Pinpoint the cell where the given text exists, returning its [x, y] midpoint coordinate. 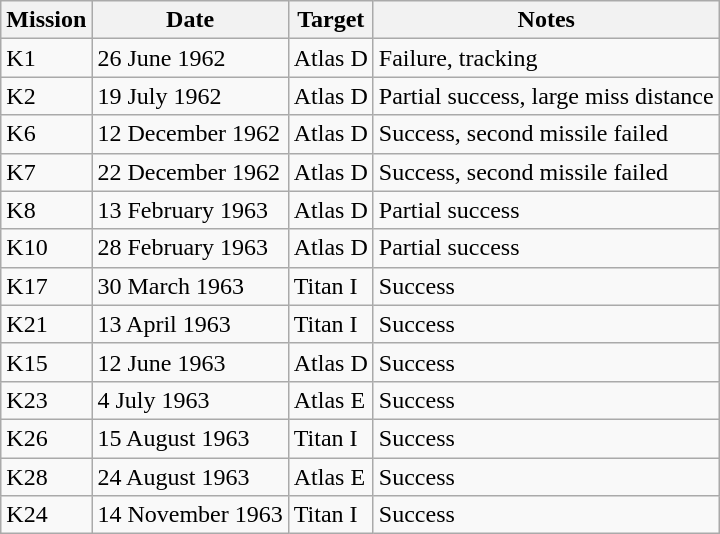
K2 [46, 96]
Partial success, large miss distance [546, 96]
K6 [46, 134]
K17 [46, 286]
30 March 1963 [190, 286]
K1 [46, 58]
K15 [46, 362]
K7 [46, 172]
K8 [46, 210]
Notes [546, 20]
K23 [46, 400]
Failure, tracking [546, 58]
Date [190, 20]
4 July 1963 [190, 400]
Mission [46, 20]
13 April 1963 [190, 324]
K26 [46, 438]
24 August 1963 [190, 477]
K24 [46, 515]
22 December 1962 [190, 172]
13 February 1963 [190, 210]
K28 [46, 477]
26 June 1962 [190, 58]
12 June 1963 [190, 362]
14 November 1963 [190, 515]
15 August 1963 [190, 438]
28 February 1963 [190, 248]
K21 [46, 324]
12 December 1962 [190, 134]
Target [330, 20]
19 July 1962 [190, 96]
K10 [46, 248]
